Extract the (X, Y) coordinate from the center of the cell holding the provided text.  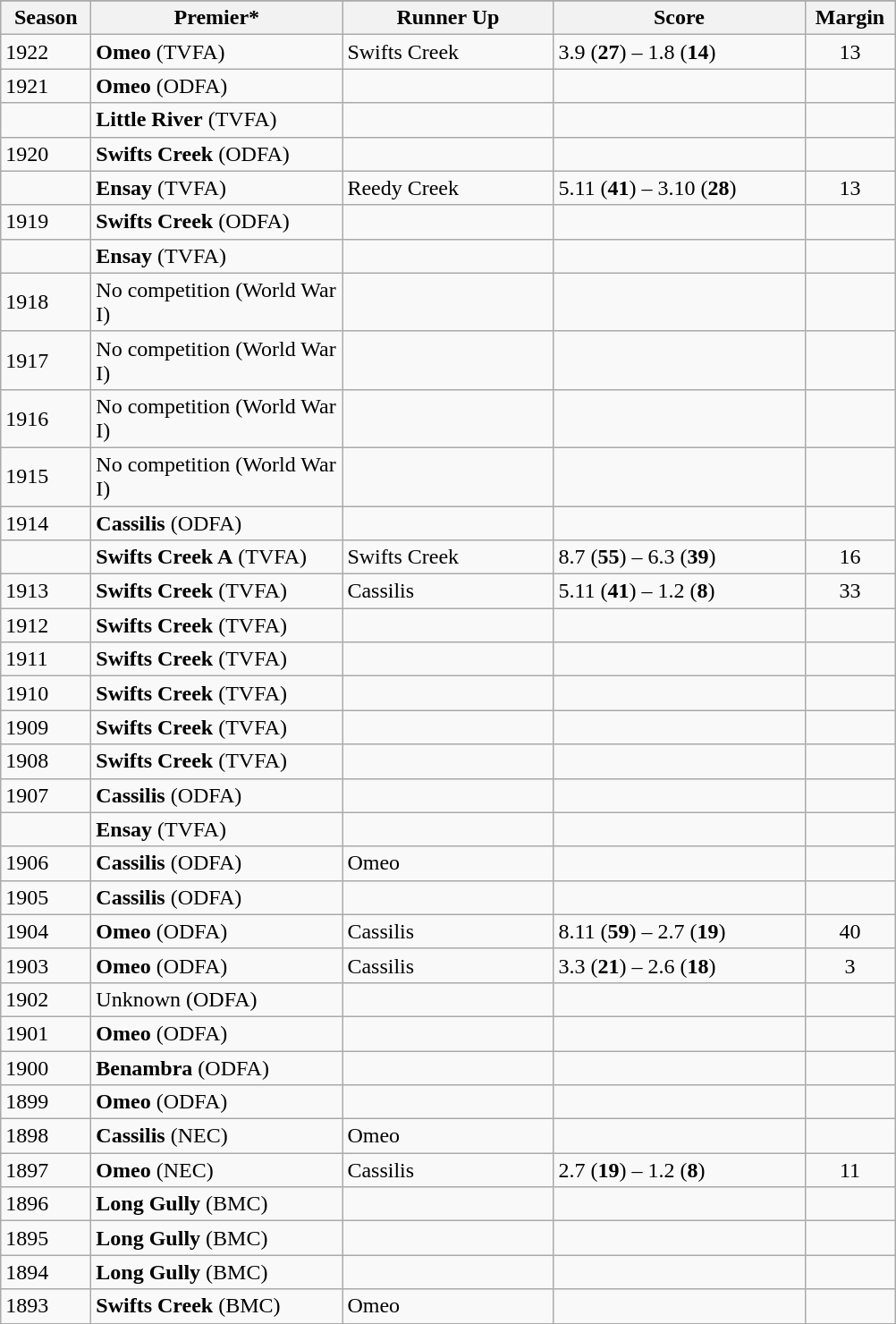
Margin (850, 18)
1922 (46, 52)
1898 (46, 1136)
1911 (46, 659)
1905 (46, 897)
1897 (46, 1170)
16 (850, 557)
1902 (46, 999)
1906 (46, 863)
5.11 (41) – 3.10 (28) (680, 188)
1919 (46, 222)
1900 (46, 1067)
3.3 (21) – 2.6 (18) (680, 965)
Runner Up (448, 18)
1907 (46, 795)
8.7 (55) – 6.3 (39) (680, 557)
Swifts Creek A (TVFA) (216, 557)
5.11 (41) – 1.2 (8) (680, 591)
Cassilis (NEC) (216, 1136)
Reedy Creek (448, 188)
1920 (46, 154)
8.11 (59) – 2.7 (19) (680, 931)
Swifts Creek (BMC) (216, 1306)
1912 (46, 625)
Omeo (NEC) (216, 1170)
1915 (46, 476)
Little River (TVFA) (216, 120)
1904 (46, 931)
Benambra (ODFA) (216, 1067)
1895 (46, 1238)
1909 (46, 727)
1921 (46, 86)
3.9 (27) – 1.8 (14) (680, 52)
1908 (46, 761)
1918 (46, 302)
Season (46, 18)
Omeo (TVFA) (216, 52)
11 (850, 1170)
Score (680, 18)
1917 (46, 360)
33 (850, 591)
1916 (46, 419)
1893 (46, 1306)
1910 (46, 693)
Premier* (216, 18)
40 (850, 931)
1914 (46, 523)
2.7 (19) – 1.2 (8) (680, 1170)
1901 (46, 1033)
1894 (46, 1272)
Unknown (ODFA) (216, 999)
1913 (46, 591)
3 (850, 965)
1903 (46, 965)
1896 (46, 1204)
1899 (46, 1102)
